Search for the cell housing the specified text and yield its [X, Y] center coordinate. 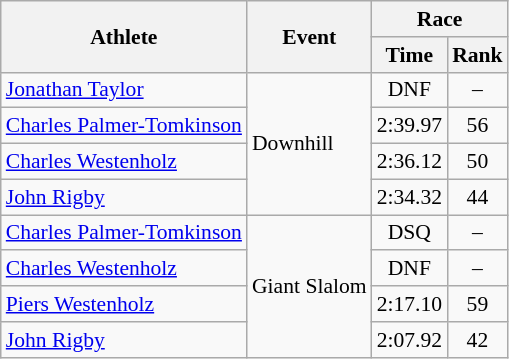
Event [310, 36]
50 [478, 162]
42 [478, 340]
Giant Slalom [310, 286]
Jonathan Taylor [124, 90]
44 [478, 197]
59 [478, 304]
2:39.97 [410, 126]
2:17.10 [410, 304]
2:34.32 [410, 197]
56 [478, 126]
2:07.92 [410, 340]
Piers Westenholz [124, 304]
Time [410, 55]
Rank [478, 55]
DSQ [410, 233]
Athlete [124, 36]
Race [440, 19]
Downhill [310, 143]
2:36.12 [410, 162]
